For the text-containing cell, return its midpoint in (x, y) coordinate format. 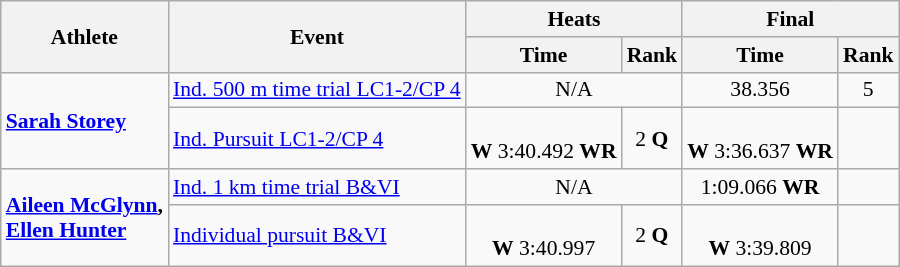
Final (790, 19)
38.356 (760, 90)
5 (868, 90)
1:09.066 WR (760, 187)
W 3:40.492 WR (544, 138)
Individual pursuit B&VI (317, 236)
Ind. 500 m time trial LC1-2/CP 4 (317, 90)
Event (317, 36)
W 3:36.637 WR (760, 138)
W 3:40.997 (544, 236)
Heats (574, 19)
Sarah Storey (84, 120)
Ind. 1 km time trial B&VI (317, 187)
Athlete (84, 36)
Aileen McGlynn,Ellen Hunter (84, 218)
Ind. Pursuit LC1-2/CP 4 (317, 138)
W 3:39.809 (760, 236)
